Return [x, y] of the center of cell containing provided text 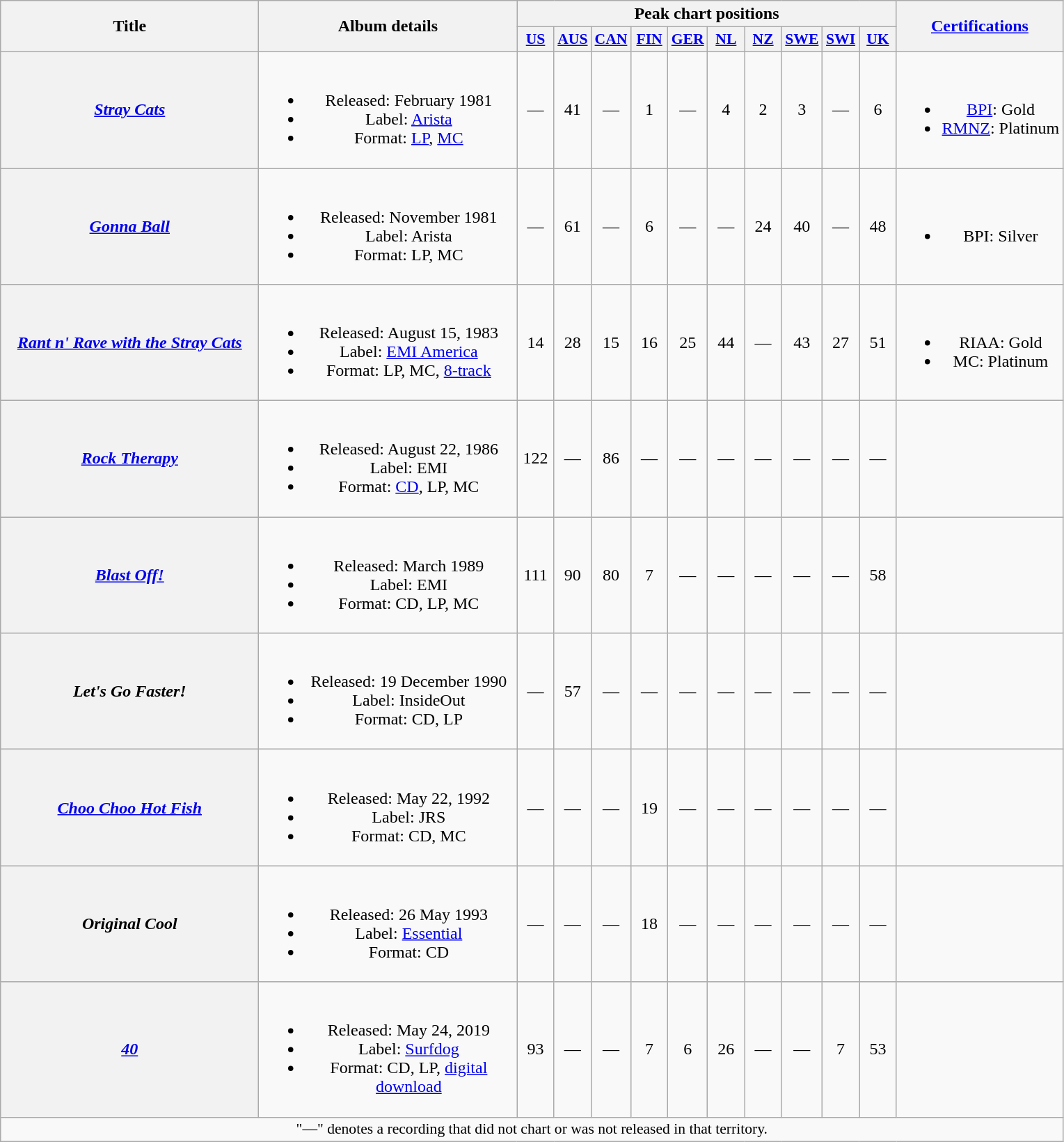
AUS [572, 40]
Released: May 24, 2019Label: SurfdogFormat: CD, LP, digital download [388, 1049]
15 [611, 342]
Title [129, 26]
US [536, 40]
111 [536, 575]
26 [726, 1049]
Stray Cats [129, 110]
SWI [841, 40]
3 [802, 110]
25 [688, 342]
122 [536, 459]
1 [649, 110]
Original Cool [129, 924]
16 [649, 342]
RIAA: GoldMC: Platinum [980, 342]
UK [878, 40]
90 [572, 575]
CAN [611, 40]
Choo Choo Hot Fish [129, 807]
Let's Go Faster! [129, 692]
93 [536, 1049]
Certifications [980, 26]
2 [763, 110]
51 [878, 342]
53 [878, 1049]
Album details [388, 26]
18 [649, 924]
Rant n' Rave with the Stray Cats [129, 342]
Released: May 22, 1992Label: JRSFormat: CD, MC [388, 807]
"—" denotes a recording that did not chart or was not released in that territory. [532, 1129]
41 [572, 110]
80 [611, 575]
Released: February 1981Label: AristaFormat: LP, MC [388, 110]
57 [572, 692]
44 [726, 342]
86 [611, 459]
NZ [763, 40]
BPI: Silver [980, 227]
FIN [649, 40]
Released: March 1989Label: EMIFormat: CD, LP, MC [388, 575]
61 [572, 227]
58 [878, 575]
Blast Off! [129, 575]
Peak chart positions [707, 14]
28 [572, 342]
Gonna Ball [129, 227]
SWE [802, 40]
Released: 26 May 1993Label: EssentialFormat: CD [388, 924]
4 [726, 110]
43 [802, 342]
Rock Therapy [129, 459]
24 [763, 227]
14 [536, 342]
27 [841, 342]
Released: August 22, 1986Label: EMIFormat: CD, LP, MC [388, 459]
NL [726, 40]
GER [688, 40]
BPI: GoldRMNZ: Platinum [980, 110]
48 [878, 227]
19 [649, 807]
Released: November 1981Label: AristaFormat: LP, MC [388, 227]
Released: August 15, 1983Label: EMI AmericaFormat: LP, MC, 8-track [388, 342]
Released: 19 December 1990Label: InsideOutFormat: CD, LP [388, 692]
